For the text-containing cell, return its midpoint in [x, y] coordinate format. 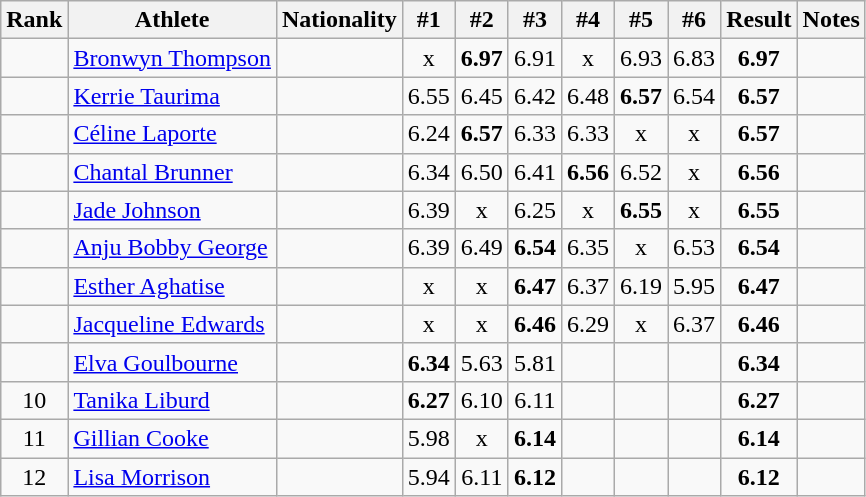
Lisa Morrison [172, 477]
6.25 [534, 210]
Rank [34, 20]
Jacqueline Edwards [172, 324]
6.10 [482, 400]
#4 [588, 20]
6.35 [588, 248]
6.19 [640, 286]
#3 [534, 20]
6.45 [482, 96]
#2 [482, 20]
6.83 [694, 58]
5.81 [534, 362]
Céline Laporte [172, 134]
6.42 [534, 96]
6.41 [534, 172]
Kerrie Taurima [172, 96]
Athlete [172, 20]
12 [34, 477]
Esther Aghatise [172, 286]
10 [34, 400]
5.98 [428, 438]
Tanika Liburd [172, 400]
Bronwyn Thompson [172, 58]
Notes [831, 20]
6.48 [588, 96]
6.50 [482, 172]
6.24 [428, 134]
#6 [694, 20]
6.91 [534, 58]
6.53 [694, 248]
Nationality [339, 20]
Jade Johnson [172, 210]
Gillian Cooke [172, 438]
6.52 [640, 172]
5.95 [694, 286]
Result [759, 20]
6.93 [640, 58]
6.49 [482, 248]
5.94 [428, 477]
5.63 [482, 362]
Chantal Brunner [172, 172]
11 [34, 438]
Anju Bobby George [172, 248]
6.29 [588, 324]
#1 [428, 20]
Elva Goulbourne [172, 362]
#5 [640, 20]
